Provide the [x, y] coordinate of the cell's center where the given text is located.  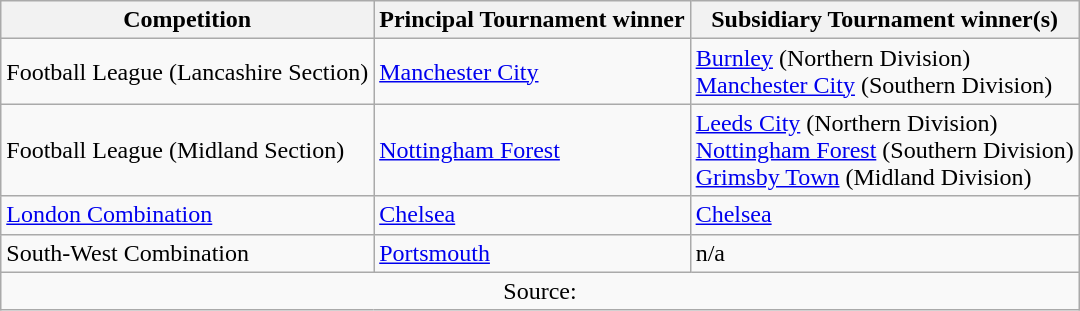
London Combination [188, 215]
Leeds City (Northern Division)Nottingham Forest (Southern Division)Grimsby Town (Midland Division) [884, 150]
Nottingham Forest [532, 150]
Source: [540, 291]
Principal Tournament winner [532, 20]
Portsmouth [532, 253]
Burnley (Northern Division)Manchester City (Southern Division) [884, 72]
Subsidiary Tournament winner(s) [884, 20]
Manchester City [532, 72]
South-West Combination [188, 253]
Football League (Lancashire Section) [188, 72]
Competition [188, 20]
n/a [884, 253]
Football League (Midland Section) [188, 150]
